Output the (X, Y) coordinate of the center of the cell containing the given text.  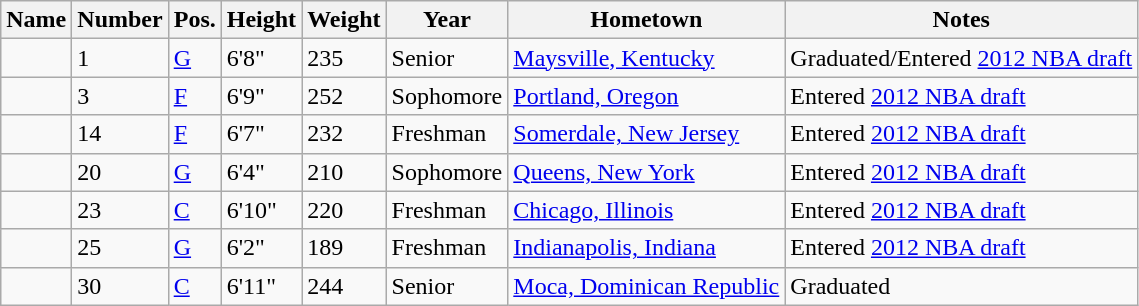
Height (261, 20)
Notes (962, 20)
6'11" (261, 286)
Number (120, 20)
25 (120, 248)
220 (344, 210)
Name (36, 20)
30 (120, 286)
Queens, New York (646, 172)
6'7" (261, 134)
Indianapolis, Indiana (646, 248)
Hometown (646, 20)
23 (120, 210)
20 (120, 172)
Chicago, Illinois (646, 210)
Year (447, 20)
3 (120, 96)
232 (344, 134)
Maysville, Kentucky (646, 58)
Graduated (962, 286)
Portland, Oregon (646, 96)
6'8" (261, 58)
244 (344, 286)
189 (344, 248)
235 (344, 58)
Graduated/Entered 2012 NBA draft (962, 58)
1 (120, 58)
Moca, Dominican Republic (646, 286)
Weight (344, 20)
252 (344, 96)
6'10" (261, 210)
14 (120, 134)
210 (344, 172)
Pos. (194, 20)
Somerdale, New Jersey (646, 134)
6'2" (261, 248)
6'4" (261, 172)
6'9" (261, 96)
